Identify which cell holds the provided text, then report its [x, y] central coordinate. 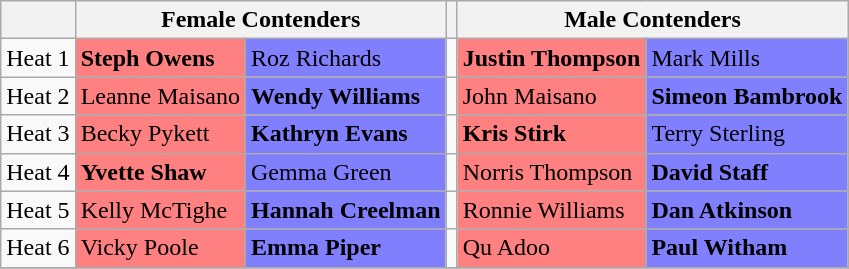
Dan Atkinson [747, 210]
Kathryn Evans [346, 134]
Becky Pykett [160, 134]
David Staff [747, 172]
Emma Piper [346, 248]
Justin Thompson [552, 58]
Simeon Bambrook [747, 96]
Heat 6 [38, 248]
Gemma Green [346, 172]
Vicky Poole [160, 248]
Qu Adoo [552, 248]
Heat 3 [38, 134]
Female Contenders [260, 20]
Kelly McTighe [160, 210]
Heat 4 [38, 172]
Terry Sterling [747, 134]
Leanne Maisano [160, 96]
Wendy Williams [346, 96]
Heat 2 [38, 96]
Paul Witham [747, 248]
Ronnie Williams [552, 210]
Male Contenders [652, 20]
Hannah Creelman [346, 210]
Mark Mills [747, 58]
Heat 1 [38, 58]
Heat 5 [38, 210]
John Maisano [552, 96]
Steph Owens [160, 58]
Yvette Shaw [160, 172]
Roz Richards [346, 58]
Kris Stirk [552, 134]
Norris Thompson [552, 172]
